Pinpoint the cell where the given text exists, returning its (X, Y) midpoint coordinate. 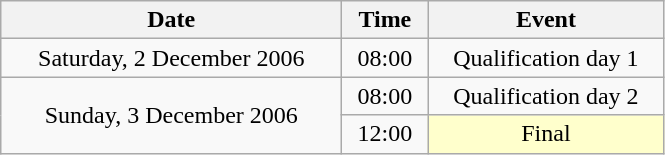
Saturday, 2 December 2006 (172, 58)
Time (385, 20)
Qualification day 1 (546, 58)
Qualification day 2 (546, 96)
Date (172, 20)
Event (546, 20)
Sunday, 3 December 2006 (172, 115)
12:00 (385, 134)
Final (546, 134)
